Return (X, Y) of the center of cell containing provided text 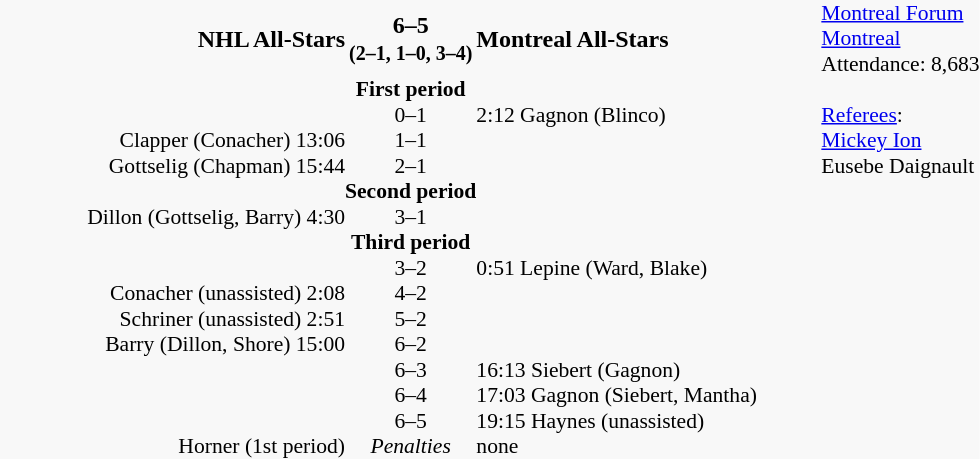
First period (410, 89)
4–2 (410, 293)
6–5 (410, 421)
0:51 Lepine (Ward, Blake) (648, 268)
2:12 Gagnon (Blinco) (648, 115)
2–1 (410, 166)
Third period (410, 243)
6–2 (410, 345)
Clapper (Conacher) 13:06 (172, 141)
17:03 Gagnon (Siebert, Mantha) (648, 395)
Mickey Ion (900, 141)
Dillon (Gottselig, Barry) 4:30 (172, 217)
0–1 (410, 115)
Montreal All-Stars (648, 38)
Montreal ForumMontrealAttendance: 8,683 (900, 38)
1–1 (410, 141)
Eusebe Daignault (900, 166)
3–2 (410, 268)
Second period (410, 191)
6–4 (410, 395)
3–1 (410, 217)
Conacher (unassisted) 2:08 (172, 293)
NHL All-Stars (172, 38)
6–3 (410, 370)
5–2 (410, 319)
19:15 Haynes (unassisted) (648, 421)
Schriner (unassisted) 2:51 (172, 319)
Referees: (900, 115)
Gottselig (Chapman) 15:44 (172, 166)
Barry (Dillon, Shore) 15:00 (172, 345)
6–5(2–1, 1–0, 3–4) (410, 38)
16:13 Siebert (Gagnon) (648, 370)
